From the cell containing the given text, extract its center point as [X, Y] coordinate. 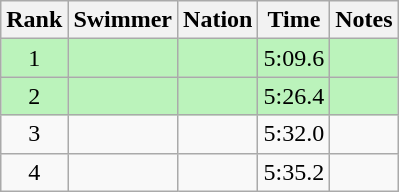
5:09.6 [294, 58]
5:32.0 [294, 134]
2 [34, 96]
Rank [34, 20]
5:35.2 [294, 172]
5:26.4 [294, 96]
Nation [218, 20]
Swimmer [123, 20]
4 [34, 172]
3 [34, 134]
1 [34, 58]
Time [294, 20]
Notes [364, 20]
